Capture the cell that displays the provided text and extract its (X, Y) central coordinate. 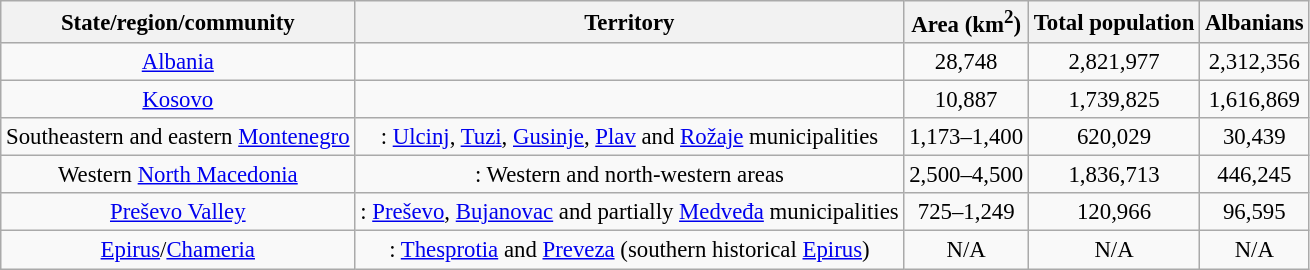
: Western and north-western areas (630, 175)
725–1,249 (966, 213)
Area (km2) (966, 22)
96,595 (1254, 213)
Preševo Valley (178, 213)
120,966 (1114, 213)
Southeastern and eastern Montenegro (178, 137)
2,312,356 (1254, 62)
1,173–1,400 (966, 137)
Western North Macedonia (178, 175)
: Ulcinj, Tuzi, Gusinje, Plav and Rožaje municipalities (630, 137)
Albania (178, 62)
1,836,713 (1114, 175)
: Thesprotia and Preveza (southern historical Epirus) (630, 250)
1,616,869 (1254, 100)
Total population (1114, 22)
Kosovo (178, 100)
State/region/community (178, 22)
1,739,825 (1114, 100)
30,439 (1254, 137)
2,821,977 (1114, 62)
2,500–4,500 (966, 175)
: Preševo, Bujanovac and partially Medveđa municipalities (630, 213)
Territory (630, 22)
28,748 (966, 62)
Albanians (1254, 22)
Epirus/Chameria (178, 250)
620,029 (1114, 137)
446,245 (1254, 175)
10,887 (966, 100)
